Extract the [X, Y] coordinate from the center of the cell holding the provided text.  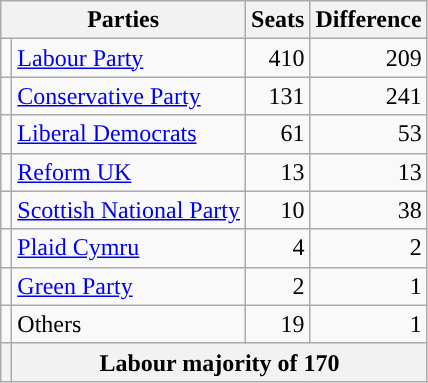
61 [278, 134]
38 [368, 210]
53 [368, 134]
Green Party [129, 286]
241 [368, 96]
19 [278, 324]
Seats [278, 20]
10 [278, 210]
Differ­ence [368, 20]
Labour majority of 170 [220, 362]
Liberal Democrats [129, 134]
Others [129, 324]
Scottish National Party [129, 210]
Reform UK [129, 172]
131 [278, 96]
209 [368, 58]
Parties [124, 20]
Conservative Party [129, 96]
Labour Party [129, 58]
4 [278, 248]
410 [278, 58]
Plaid Cymru [129, 248]
